Pinpoint the cell where the given text exists, returning its (x, y) midpoint coordinate. 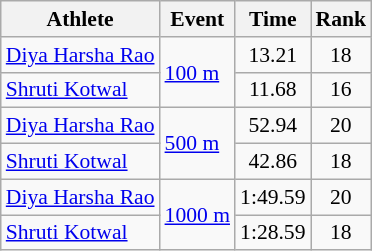
11.68 (272, 90)
500 m (198, 144)
1:49.59 (272, 197)
Event (198, 19)
42.86 (272, 162)
16 (342, 90)
13.21 (272, 55)
Athlete (80, 19)
1000 m (198, 214)
Time (272, 19)
Rank (342, 19)
100 m (198, 72)
52.94 (272, 126)
1:28.59 (272, 233)
